Scan for the cell matching the given text and deliver its (x, y) coordinate at center. 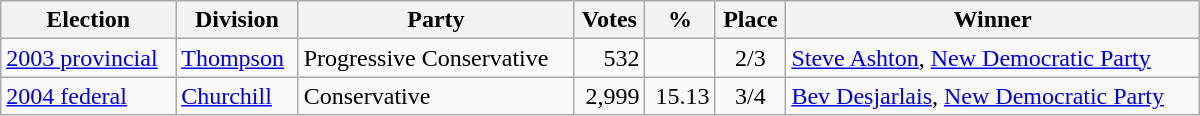
% (680, 20)
2/3 (750, 58)
Conservative (436, 96)
3/4 (750, 96)
Progressive Conservative (436, 58)
Thompson (238, 58)
532 (610, 58)
2004 federal (88, 96)
Churchill (238, 96)
Steve Ashton, New Democratic Party (992, 58)
Party (436, 20)
Bev Desjarlais, New Democratic Party (992, 96)
Place (750, 20)
15.13 (680, 96)
2,999 (610, 96)
Division (238, 20)
2003 provincial (88, 58)
Winner (992, 20)
Votes (610, 20)
Election (88, 20)
